Detect which cell encompasses the target text, then output its (x, y) center coordinate. 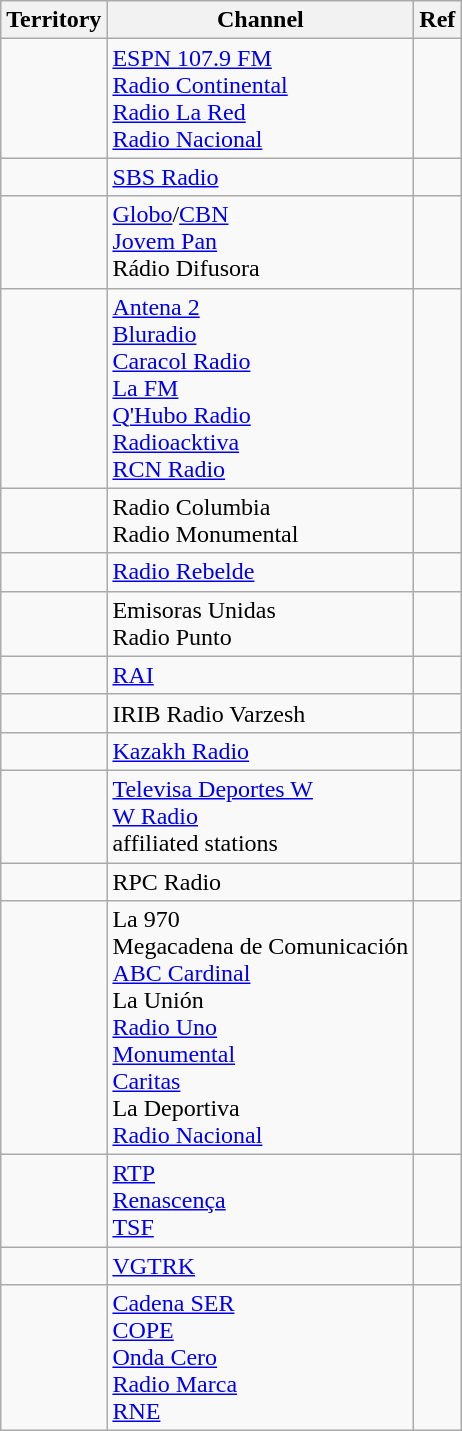
Kazakh Radio (260, 751)
La 970Megacadena de ComunicaciónABC CardinalLa UniónRadio UnoMonumentalCaritasLa DeportivaRadio Nacional (260, 1028)
SBS Radio (260, 177)
RPC Radio (260, 881)
Antena 2BluradioCaracol RadioLa FMQ'Hubo RadioRadioacktivaRCN Radio (260, 388)
ESPN 107.9 FMRadio ContinentalRadio La RedRadio Nacional (260, 98)
RAI (260, 675)
Radio ColumbiaRadio Monumental (260, 520)
Globo/CBNJovem PanRádio Difusora (260, 242)
Televisa Deportes WW Radioaffiliated stations (260, 816)
IRIB Radio Varzesh (260, 713)
VGTRK (260, 1266)
Channel (260, 20)
Ref (438, 20)
Territory (54, 20)
Emisoras UnidasRadio Punto (260, 624)
Cadena SERCOPEOnda CeroRadio MarcaRNE (260, 1358)
Radio Rebelde (260, 572)
RTPRenascençaTSF (260, 1201)
